Identify which cell holds the provided text, then report its (x, y) central coordinate. 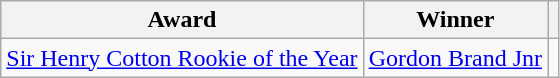
Award (182, 20)
Gordon Brand Jnr (455, 58)
Sir Henry Cotton Rookie of the Year (182, 58)
Winner (455, 20)
